Pinpoint the cell where the given text exists, returning its [x, y] midpoint coordinate. 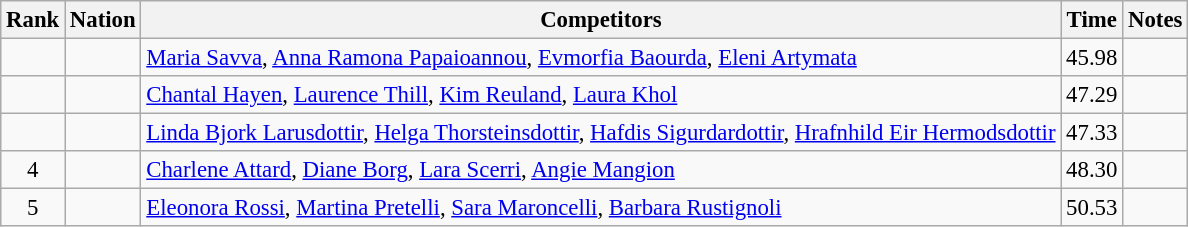
Charlene Attard, Diane Borg, Lara Scerri, Angie Mangion [601, 170]
47.33 [1092, 133]
48.30 [1092, 170]
45.98 [1092, 58]
Linda Bjork Larusdottir, Helga Thorsteinsdottir, Hafdis Sigurdardottir, Hrafnhild Eir Hermodsdottir [601, 133]
Nation [103, 20]
Eleonora Rossi, Martina Pretelli, Sara Maroncelli, Barbara Rustignoli [601, 208]
4 [33, 170]
Time [1092, 20]
50.53 [1092, 208]
5 [33, 208]
47.29 [1092, 95]
Maria Savva, Anna Ramona Papaioannou, Evmorfia Baourda, Eleni Artymata [601, 58]
Rank [33, 20]
Notes [1156, 20]
Chantal Hayen, Laurence Thill, Kim Reuland, Laura Khol [601, 95]
Competitors [601, 20]
